Scan for the cell matching the given text and deliver its [X, Y] coordinate at center. 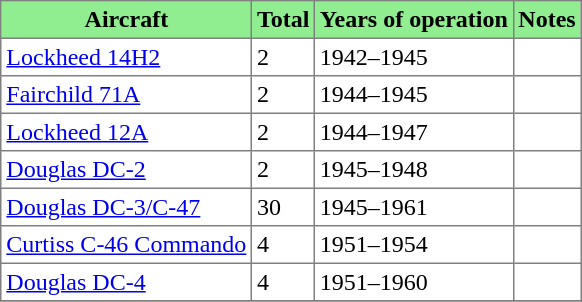
Douglas DC-4 [126, 282]
1944–1947 [414, 132]
Total [284, 20]
Aircraft [126, 20]
Years of operation [414, 20]
1945–1961 [414, 207]
Curtiss C-46 Commando [126, 245]
Lockheed 12A [126, 132]
1944–1945 [414, 95]
1945–1948 [414, 170]
1951–1960 [414, 282]
1951–1954 [414, 245]
Notes [547, 20]
Douglas DC-2 [126, 170]
Douglas DC-3/C-47 [126, 207]
1942–1945 [414, 57]
Lockheed 14H2 [126, 57]
Fairchild 71A [126, 95]
30 [284, 207]
